Search for the cell housing the specified text and yield its [X, Y] center coordinate. 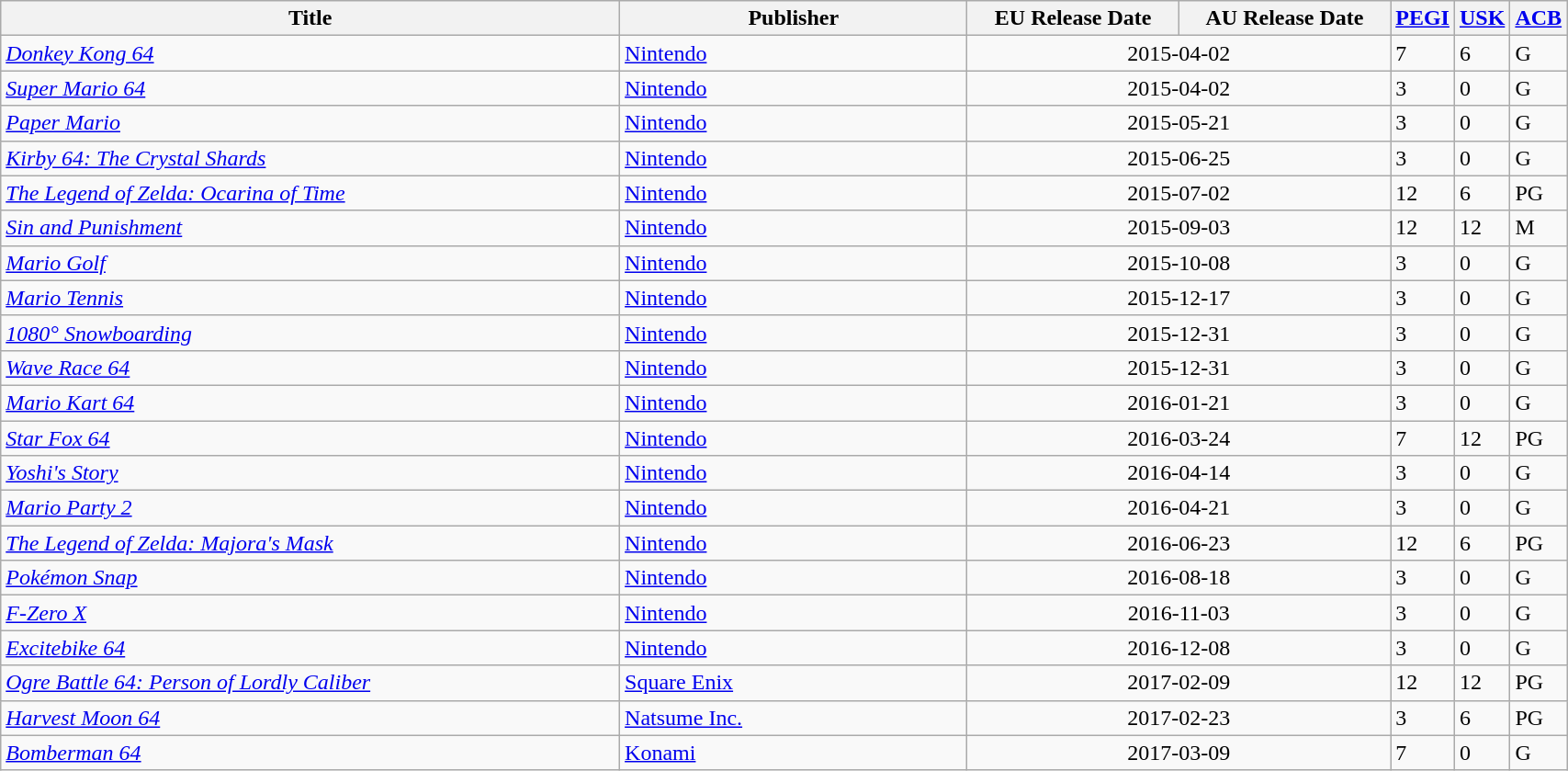
Harvest Moon 64 [310, 718]
Natsume Inc. [794, 718]
2016-04-21 [1179, 508]
EU Release Date [1073, 18]
Excitebike 64 [310, 648]
Yoshi's Story [310, 473]
Super Mario 64 [310, 88]
Sin and Punishment [310, 228]
Pokémon Snap [310, 578]
Paper Mario [310, 123]
Mario Tennis [310, 298]
2016-11-03 [1179, 613]
Title [310, 18]
Square Enix [794, 683]
Wave Race 64 [310, 368]
Bomberman 64 [310, 753]
2015-10-08 [1179, 263]
Konami [794, 753]
Publisher [794, 18]
2017-02-09 [1179, 683]
2016-08-18 [1179, 578]
2016-01-21 [1179, 403]
Kirby 64: The Crystal Shards [310, 158]
2015-07-02 [1179, 193]
2017-02-23 [1179, 718]
PEGI [1423, 18]
Ogre Battle 64: Person of Lordly Caliber [310, 683]
1080° Snowboarding [310, 333]
2017-03-09 [1179, 753]
2016-03-24 [1179, 438]
USK [1482, 18]
2016-06-23 [1179, 543]
Mario Kart 64 [310, 403]
2015-05-21 [1179, 123]
AU Release Date [1284, 18]
2015-06-25 [1179, 158]
2016-12-08 [1179, 648]
The Legend of Zelda: Majora's Mask [310, 543]
Star Fox 64 [310, 438]
2016-04-14 [1179, 473]
The Legend of Zelda: Ocarina of Time [310, 193]
2015-09-03 [1179, 228]
Mario Golf [310, 263]
ACB [1539, 18]
F-Zero X [310, 613]
Donkey Kong 64 [310, 53]
M [1539, 228]
2015-12-17 [1179, 298]
Mario Party 2 [310, 508]
